Pinpoint the cell where the given text exists, returning its (X, Y) midpoint coordinate. 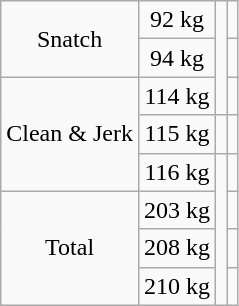
116 kg (176, 172)
115 kg (176, 134)
114 kg (176, 96)
Total (70, 248)
208 kg (176, 248)
203 kg (176, 210)
Snatch (70, 39)
210 kg (176, 286)
92 kg (176, 20)
94 kg (176, 58)
Clean & Jerk (70, 134)
